Pinpoint the cell where the given text exists, returning its [X, Y] midpoint coordinate. 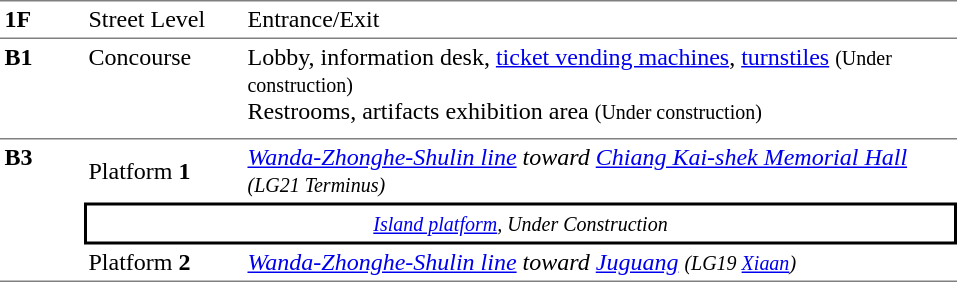
Island platform, Under Construction [520, 223]
B3 [42, 211]
Street Level [164, 20]
Wanda-Zhonghe-Shulin line toward Juguang (LG19 Xiaan) [600, 263]
Platform 2 [164, 263]
Platform 1 [164, 172]
Lobby, information desk, ticket vending machines, turnstiles (Under construction)Restrooms, artifacts exhibition area (Under construction) [600, 84]
Wanda-Zhonghe-Shulin line toward Chiang Kai-shek Memorial Hall (LG21 Terminus) [600, 172]
1F [42, 20]
Concourse [164, 89]
Entrance/Exit [600, 20]
B1 [42, 89]
